Return [X, Y] of the center of cell containing provided text 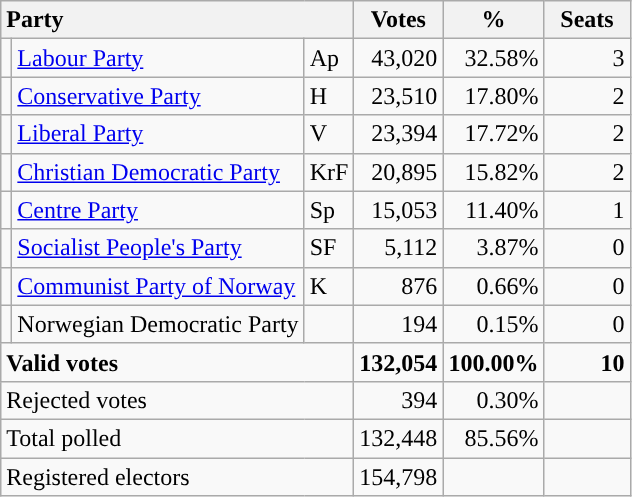
0.66% [494, 286]
K [329, 286]
Total polled [178, 438]
Registered electors [178, 477]
5,112 [398, 248]
3 [587, 58]
KrF [329, 172]
Liberal Party [158, 134]
0.15% [494, 324]
Ap [329, 58]
Centre Party [158, 210]
Votes [398, 20]
17.80% [494, 96]
Norwegian Democratic Party [158, 324]
15.82% [494, 172]
23,510 [398, 96]
Valid votes [178, 362]
V [329, 134]
1 [587, 210]
20,895 [398, 172]
Socialist People's Party [158, 248]
15,053 [398, 210]
H [329, 96]
100.00% [494, 362]
Conservative Party [158, 96]
Sp [329, 210]
394 [398, 400]
10 [587, 362]
876 [398, 286]
23,394 [398, 134]
85.56% [494, 438]
132,448 [398, 438]
17.72% [494, 134]
32.58% [494, 58]
43,020 [398, 58]
SF [329, 248]
Communist Party of Norway [158, 286]
Rejected votes [178, 400]
194 [398, 324]
% [494, 20]
154,798 [398, 477]
Christian Democratic Party [158, 172]
Seats [587, 20]
Party [178, 20]
3.87% [494, 248]
11.40% [494, 210]
0.30% [494, 400]
132,054 [398, 362]
Labour Party [158, 58]
